Locate the cell with the specified text and output its (X, Y) center coordinate. 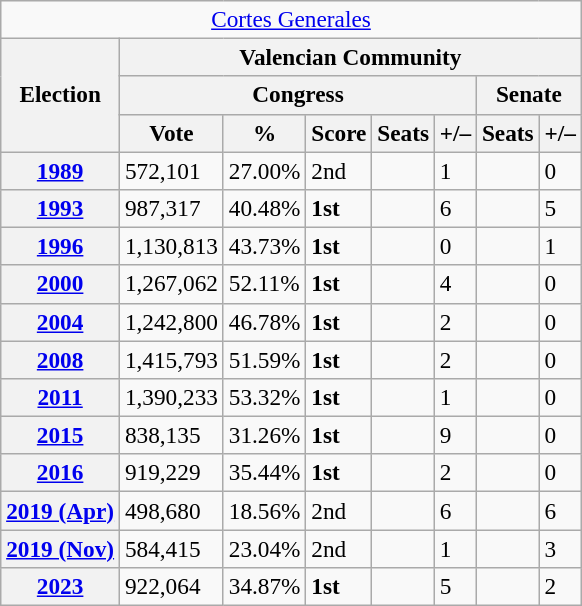
2008 (60, 359)
34.87% (264, 586)
1996 (60, 246)
40.48% (264, 208)
2019 (Apr) (60, 510)
2000 (60, 284)
1,242,800 (171, 322)
2023 (60, 586)
53.32% (264, 397)
Senate (530, 95)
Score (339, 133)
584,415 (171, 548)
31.26% (264, 435)
51.59% (264, 359)
Election (60, 94)
Vote (171, 133)
838,135 (171, 435)
1,415,793 (171, 359)
2016 (60, 473)
43.73% (264, 246)
2004 (60, 322)
27.00% (264, 170)
2011 (60, 397)
1,390,233 (171, 397)
23.04% (264, 548)
Congress (298, 95)
35.44% (264, 473)
1989 (60, 170)
% (264, 133)
498,680 (171, 510)
3 (560, 548)
1993 (60, 208)
919,229 (171, 473)
572,101 (171, 170)
46.78% (264, 322)
922,064 (171, 586)
18.56% (264, 510)
52.11% (264, 284)
1,267,062 (171, 284)
2019 (Nov) (60, 548)
Valencian Community (350, 57)
4 (455, 284)
1,130,813 (171, 246)
987,317 (171, 208)
Cortes Generales (291, 19)
2015 (60, 435)
9 (455, 435)
